Detect which cell encompasses the target text, then output its (x, y) center coordinate. 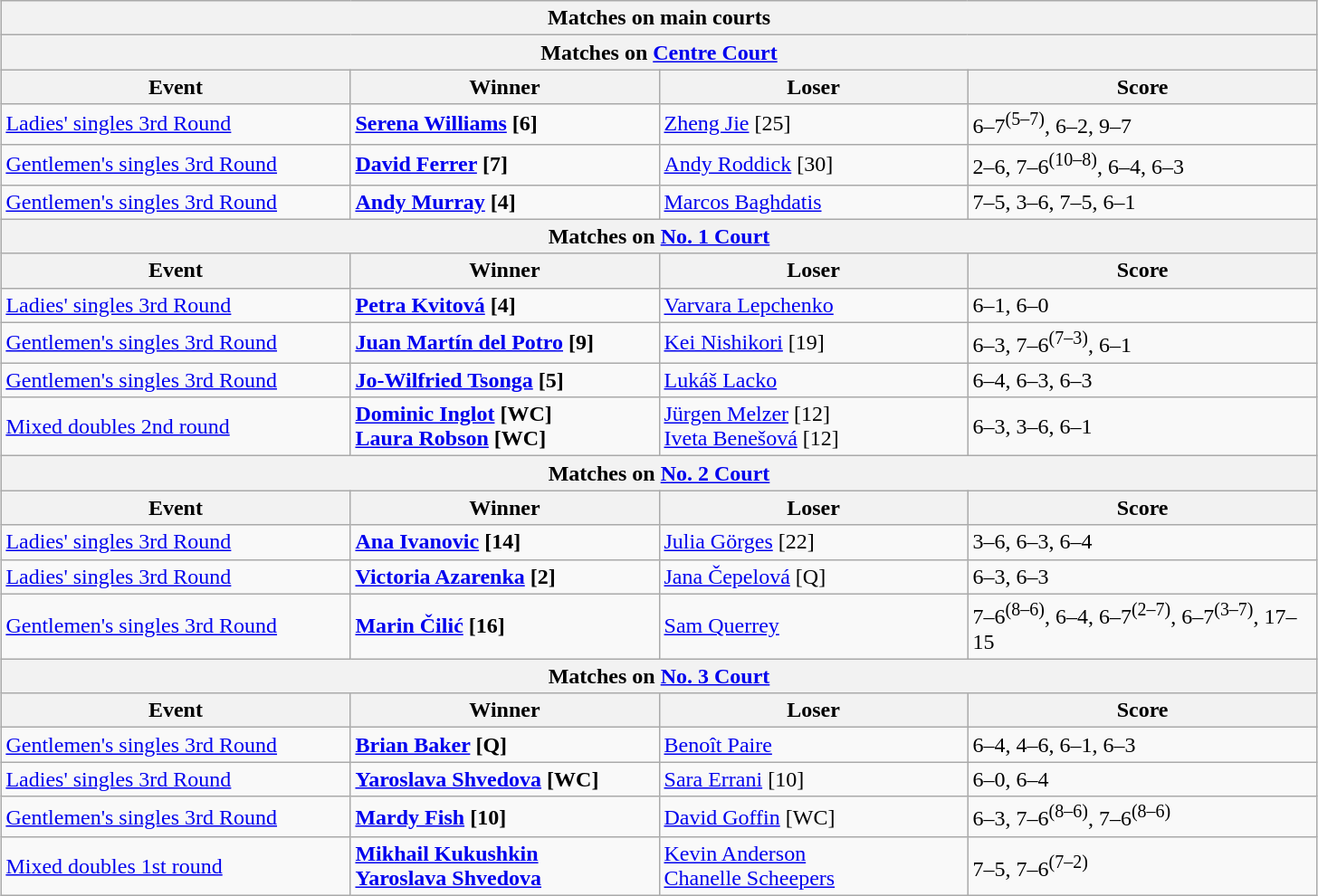
Jürgen Melzer [12] Iveta Benešová [12] (813, 427)
6–1, 6–0 (1142, 305)
6–4, 4–6, 6–1, 6–3 (1142, 745)
Sara Errani [10] (813, 779)
Sam Querrey (813, 626)
6–3, 3–6, 6–1 (1142, 427)
Brian Baker [Q] (505, 745)
6–3, 7–6(8–6), 7–6(8–6) (1142, 816)
Matches on main courts (659, 18)
2–6, 7–6(10–8), 6–4, 6–3 (1142, 165)
Petra Kvitová [4] (505, 305)
Andy Murray [4] (505, 202)
Matches on No. 1 Court (659, 236)
Matches on Centre Court (659, 52)
Andy Roddick [30] (813, 165)
6–7(5–7), 6–2, 9–7 (1142, 125)
Zheng Jie [25] (813, 125)
Victoria Azarenka [2] (505, 577)
Lukáš Lacko (813, 380)
6–3, 6–3 (1142, 577)
3–6, 6–3, 6–4 (1142, 542)
Mikhail Kukushkin Yaroslava Shvedova (505, 867)
Benoît Paire (813, 745)
Yaroslava Shvedova [WC] (505, 779)
Dominic Inglot [WC] Laura Robson [WC] (505, 427)
6–4, 6–3, 6–3 (1142, 380)
Mardy Fish [10] (505, 816)
Ana Ivanovic [14] (505, 542)
6–3, 7–6(7–3), 6–1 (1142, 342)
David Ferrer [7] (505, 165)
7–6(8–6), 6–4, 6–7(2–7), 6–7(3–7), 17–15 (1142, 626)
Kevin Anderson Chanelle Scheepers (813, 867)
Mixed doubles 2nd round (176, 427)
Matches on No. 3 Court (659, 676)
Matches on No. 2 Court (659, 473)
Marin Čilić [16] (505, 626)
Marcos Baghdatis (813, 202)
Serena Williams [6] (505, 125)
Julia Görges [22] (813, 542)
7–5, 3–6, 7–5, 6–1 (1142, 202)
6–0, 6–4 (1142, 779)
Kei Nishikori [19] (813, 342)
Varvara Lepchenko (813, 305)
Jo-Wilfried Tsonga [5] (505, 380)
David Goffin [WC] (813, 816)
Juan Martín del Potro [9] (505, 342)
Jana Čepelová [Q] (813, 577)
Mixed doubles 1st round (176, 867)
7–5, 7–6(7–2) (1142, 867)
